From the cell containing the given text, extract its center point as [X, Y] coordinate. 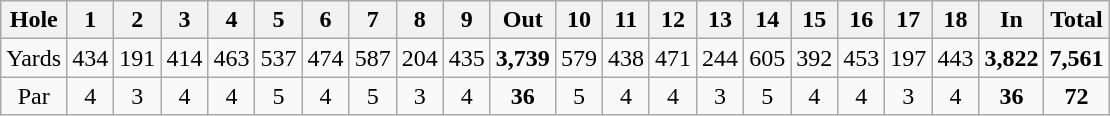
2 [138, 20]
443 [956, 58]
197 [908, 58]
14 [768, 20]
434 [90, 58]
11 [626, 20]
244 [720, 58]
18 [956, 20]
471 [672, 58]
453 [862, 58]
Out [522, 20]
12 [672, 20]
8 [420, 20]
7 [372, 20]
Yards [34, 58]
6 [326, 20]
204 [420, 58]
In [1012, 20]
72 [1076, 96]
16 [862, 20]
17 [908, 20]
13 [720, 20]
587 [372, 58]
474 [326, 58]
537 [278, 58]
463 [232, 58]
15 [814, 20]
9 [466, 20]
605 [768, 58]
Hole [34, 20]
435 [466, 58]
Par [34, 96]
10 [578, 20]
191 [138, 58]
Total [1076, 20]
579 [578, 58]
1 [90, 20]
7,561 [1076, 58]
414 [184, 58]
3,739 [522, 58]
392 [814, 58]
3,822 [1012, 58]
438 [626, 58]
